Find where the given text appears and provide that cell's center as (x, y) coordinate. 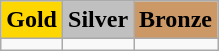
Silver (98, 20)
Gold (32, 20)
Bronze (176, 20)
